Output the (x, y) coordinate of the center of the cell containing the given text.  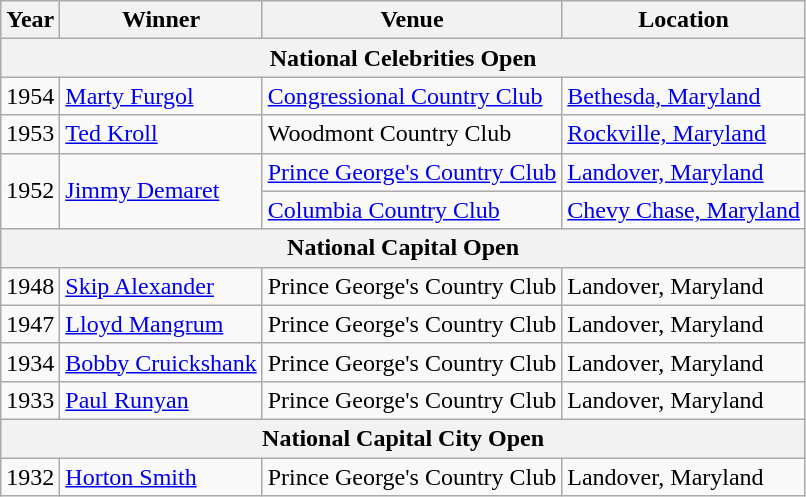
Location (684, 20)
Ted Kroll (161, 134)
1933 (30, 400)
Bobby Cruickshank (161, 362)
1947 (30, 324)
Lloyd Mangrum (161, 324)
1932 (30, 477)
1952 (30, 191)
Winner (161, 20)
1954 (30, 96)
Columbia Country Club (412, 210)
Rockville, Maryland (684, 134)
Horton Smith (161, 477)
Jimmy Demaret (161, 191)
1934 (30, 362)
Bethesda, Maryland (684, 96)
Skip Alexander (161, 286)
Venue (412, 20)
Congressional Country Club (412, 96)
Paul Runyan (161, 400)
National Capital Open (404, 248)
Year (30, 20)
1953 (30, 134)
1948 (30, 286)
Marty Furgol (161, 96)
Chevy Chase, Maryland (684, 210)
Woodmont Country Club (412, 134)
National Celebrities Open (404, 58)
National Capital City Open (404, 438)
